From the cell containing the given text, extract its center point as [X, Y] coordinate. 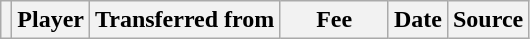
Player [51, 20]
Fee [334, 20]
Date [418, 20]
Source [488, 20]
Transferred from [185, 20]
